Capture the cell that displays the provided text and extract its [X, Y] central coordinate. 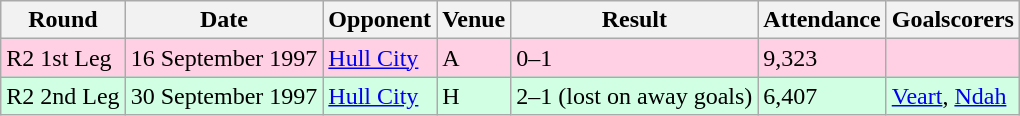
Opponent [380, 20]
R2 1st Leg [63, 58]
Attendance [822, 20]
Venue [474, 20]
R2 2nd Leg [63, 96]
6,407 [822, 96]
2–1 (lost on away goals) [634, 96]
Date [224, 20]
Round [63, 20]
30 September 1997 [224, 96]
0–1 [634, 58]
16 September 1997 [224, 58]
H [474, 96]
9,323 [822, 58]
Result [634, 20]
Goalscorers [952, 20]
Veart, Ndah [952, 96]
A [474, 58]
